Extract the (X, Y) coordinate from the center of the cell holding the provided text.  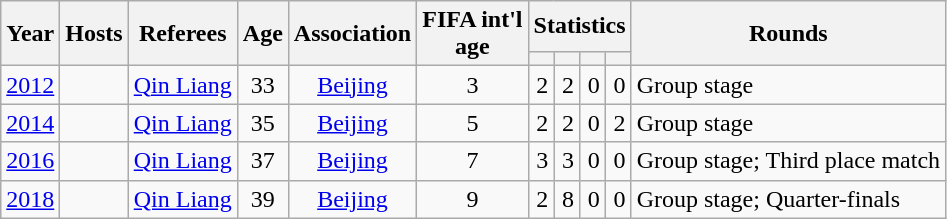
8 (567, 199)
Referees (182, 34)
Association (352, 34)
Group stage; Quarter-finals (788, 199)
7 (472, 161)
2012 (30, 85)
2014 (30, 123)
Group stage; Third place match (788, 161)
Age (262, 34)
35 (262, 123)
33 (262, 85)
9 (472, 199)
2018 (30, 199)
Year (30, 34)
FIFA int'lage (472, 34)
37 (262, 161)
Rounds (788, 34)
2016 (30, 161)
39 (262, 199)
Statistics (580, 26)
5 (472, 123)
Hosts (94, 34)
